Return [x, y] of the center of cell containing provided text 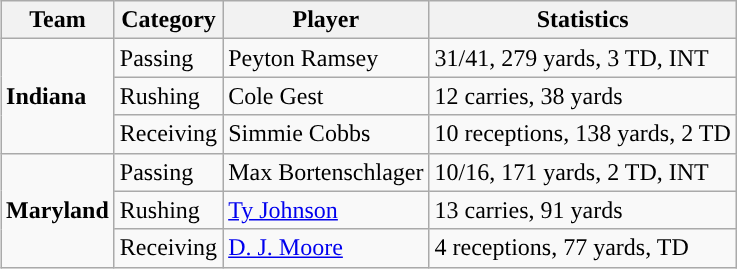
13 carries, 91 yards [582, 210]
Peyton Ramsey [326, 58]
Simmie Cobbs [326, 134]
Category [168, 20]
Statistics [582, 20]
Maryland [58, 210]
Max Bortenschlager [326, 172]
4 receptions, 77 yards, TD [582, 248]
10/16, 171 yards, 2 TD, INT [582, 172]
Cole Gest [326, 96]
Team [58, 20]
Indiana [58, 96]
D. J. Moore [326, 248]
12 carries, 38 yards [582, 96]
31/41, 279 yards, 3 TD, INT [582, 58]
Player [326, 20]
10 receptions, 138 yards, 2 TD [582, 134]
Ty Johnson [326, 210]
